Find where the given text appears and provide that cell's center as (x, y) coordinate. 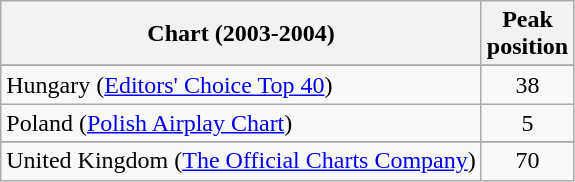
Peakposition (527, 34)
Hungary (Editors' Choice Top 40) (242, 85)
38 (527, 85)
70 (527, 161)
United Kingdom (The Official Charts Company) (242, 161)
5 (527, 123)
Chart (2003-2004) (242, 34)
Poland (Polish Airplay Chart) (242, 123)
